Return [X, Y] of the center of cell containing provided text 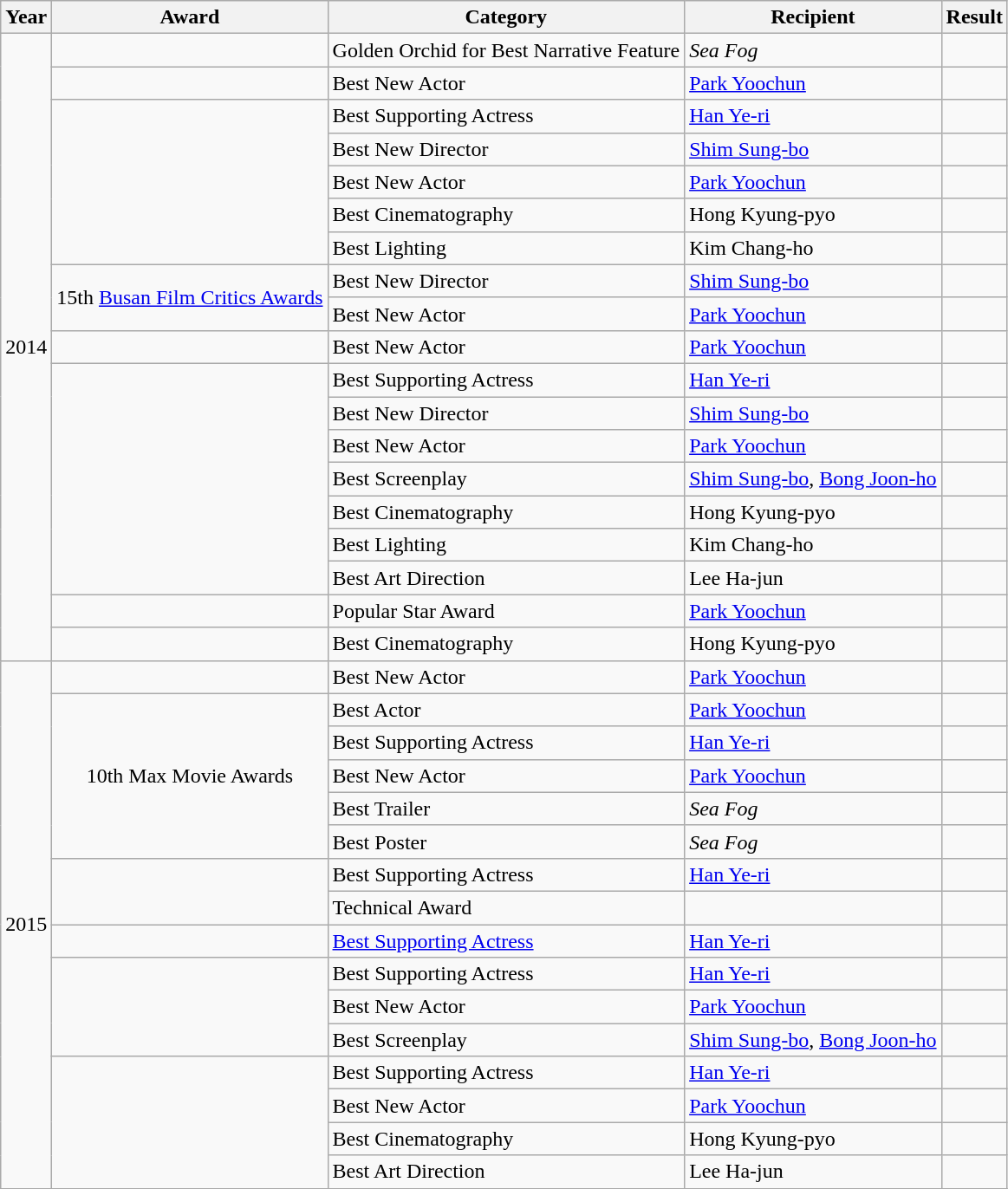
Best Actor [506, 710]
Award [190, 17]
Technical Award [506, 907]
Year [26, 17]
Popular Star Award [506, 611]
Best Trailer [506, 809]
Result [974, 17]
2014 [26, 347]
Category [506, 17]
Golden Orchid for Best Narrative Feature [506, 50]
Best Poster [506, 841]
15th Busan Film Critics Awards [190, 297]
10th Max Movie Awards [190, 776]
Recipient [813, 17]
2015 [26, 924]
